Search for the cell housing the specified text and yield its (X, Y) center coordinate. 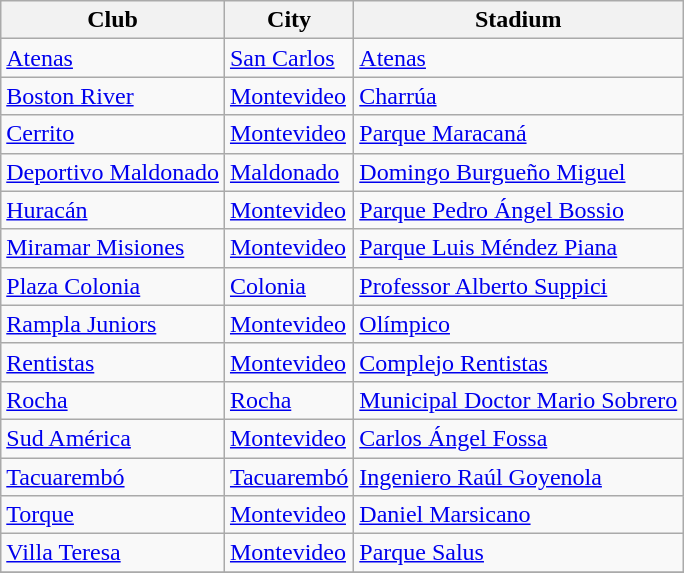
Daniel Marsicano (518, 515)
Miramar Misiones (113, 248)
Huracán (113, 210)
Club (113, 20)
Rampla Juniors (113, 324)
Rentistas (113, 362)
Maldonado (288, 172)
Professor Alberto Suppici (518, 286)
Ingeniero Raúl Goyenola (518, 477)
San Carlos (288, 58)
Boston River (113, 96)
Stadium (518, 20)
Villa Teresa (113, 553)
Olímpico (518, 324)
Cerrito (113, 134)
City (288, 20)
Charrúa (518, 96)
Municipal Doctor Mario Sobrero (518, 400)
Carlos Ángel Fossa (518, 438)
Complejo Rentistas (518, 362)
Colonia (288, 286)
Parque Pedro Ángel Bossio (518, 210)
Deportivo Maldonado (113, 172)
Parque Maracaná (518, 134)
Parque Salus (518, 553)
Sud América (113, 438)
Plaza Colonia (113, 286)
Parque Luis Méndez Piana (518, 248)
Domingo Burgueño Miguel (518, 172)
Torque (113, 515)
